Scan for the cell matching the given text and deliver its [X, Y] coordinate at center. 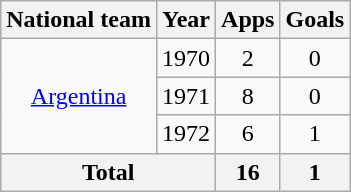
National team [79, 20]
Goals [315, 20]
1972 [186, 134]
2 [248, 58]
6 [248, 134]
Argentina [79, 96]
Year [186, 20]
Apps [248, 20]
16 [248, 172]
1971 [186, 96]
1970 [186, 58]
8 [248, 96]
Total [108, 172]
